Detect which cell encompasses the target text, then output its [x, y] center coordinate. 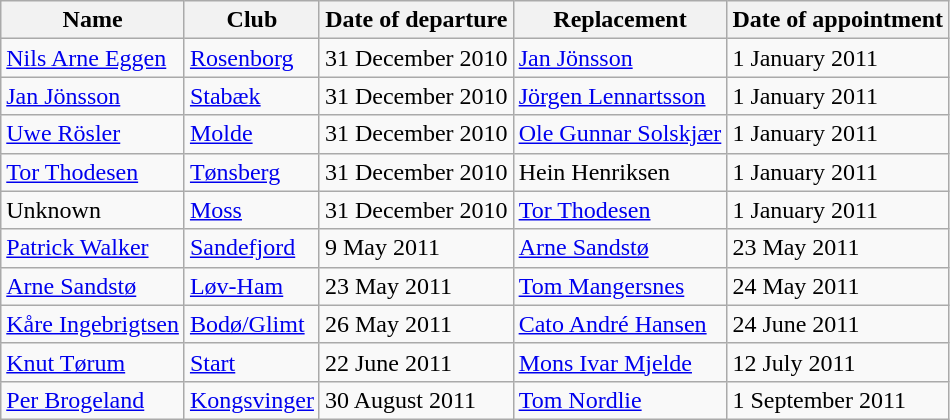
Date of appointment [838, 20]
Start [252, 362]
Mons Ivar Mjelde [620, 362]
Rosenborg [252, 58]
30 August 2011 [416, 400]
Patrick Walker [93, 248]
Per Brogeland [93, 400]
Date of departure [416, 20]
Stabæk [252, 96]
Løv-Ham [252, 286]
1 September 2011 [838, 400]
Kongsvinger [252, 400]
Club [252, 20]
Tom Mangersnes [620, 286]
Nils Arne Eggen [93, 58]
Ole Gunnar Solskjær [620, 134]
Tom Nordlie [620, 400]
Sandefjord [252, 248]
24 May 2011 [838, 286]
Bodø/Glimt [252, 324]
22 June 2011 [416, 362]
Uwe Rösler [93, 134]
12 July 2011 [838, 362]
Kåre Ingebrigtsen [93, 324]
24 June 2011 [838, 324]
Unknown [93, 210]
9 May 2011 [416, 248]
Replacement [620, 20]
Knut Tørum [93, 362]
Cato André Hansen [620, 324]
Jörgen Lennartsson [620, 96]
Moss [252, 210]
Name [93, 20]
26 May 2011 [416, 324]
Tønsberg [252, 172]
Molde [252, 134]
Hein Henriksen [620, 172]
